For the text-containing cell, return its midpoint in (x, y) coordinate format. 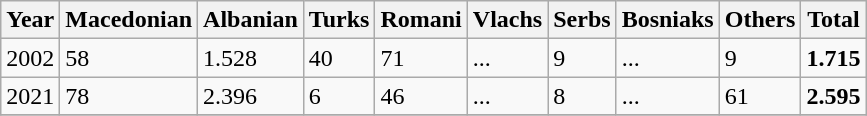
2021 (30, 96)
Total (834, 20)
Turks (339, 20)
Macedonian (129, 20)
71 (421, 58)
46 (421, 96)
78 (129, 96)
2.595 (834, 96)
Year (30, 20)
Romani (421, 20)
1.528 (251, 58)
Bosniaks (668, 20)
2.396 (251, 96)
6 (339, 96)
Albanian (251, 20)
2002 (30, 58)
61 (760, 96)
1.715 (834, 58)
Serbs (582, 20)
Others (760, 20)
40 (339, 58)
Vlachs (507, 20)
8 (582, 96)
58 (129, 58)
